Search for the cell housing the specified text and yield its (x, y) center coordinate. 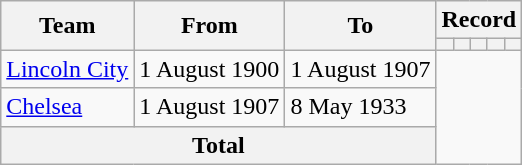
To (360, 26)
1 August 1900 (210, 69)
Chelsea (68, 107)
Lincoln City (68, 69)
Record (479, 20)
From (210, 26)
Team (68, 26)
Total (218, 145)
8 May 1933 (360, 107)
